Provide the (X, Y) coordinate of the cell's center where the given text is located.  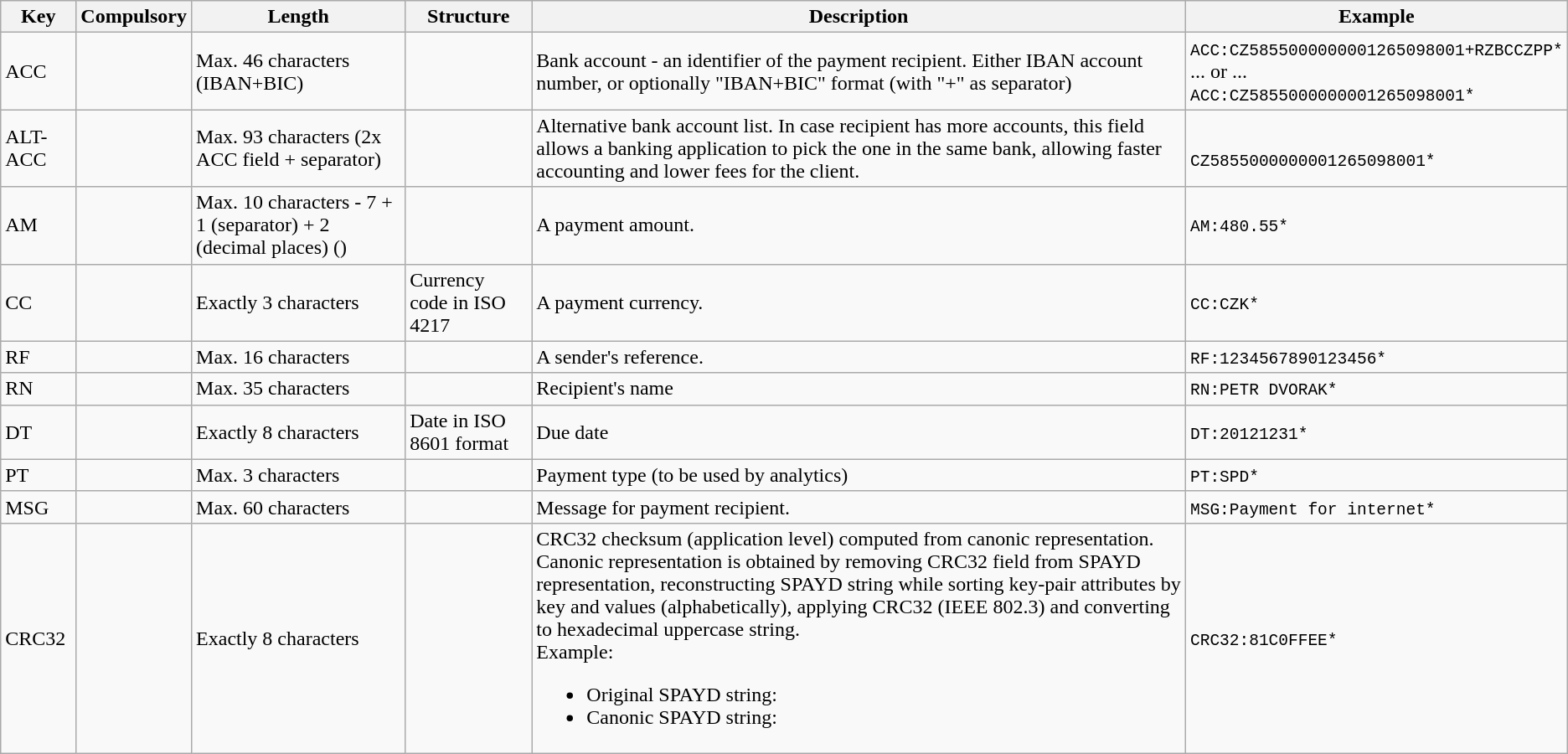
A payment amount. (859, 225)
Recipient's name (859, 389)
CZ5855000000001265098001* (1376, 148)
Example (1376, 17)
Max. 35 characters (298, 389)
AM:480.55* (1376, 225)
Max. 60 characters (298, 507)
Due date (859, 432)
Bank account - an identifier of the payment recipient. Either IBAN account number, or optionally "IBAN+BIC" format (with "+" as separator) (859, 71)
RF:1234567890123456* (1376, 357)
A sender's reference. (859, 357)
CRC32:81C0FFEE* (1376, 638)
Compulsory (134, 17)
DT (39, 432)
Max. 46 characters (IBAN+BIC) (298, 71)
RN:PETR DVORAK* (1376, 389)
Currency code in ISO 4217 (469, 302)
MSG (39, 507)
CC (39, 302)
Key (39, 17)
AM (39, 225)
Max. 93 characters (2x ACC field + separator) (298, 148)
DT:20121231* (1376, 432)
RN (39, 389)
PT (39, 475)
Max. 3 characters (298, 475)
A payment currency. (859, 302)
CC:CZK* (1376, 302)
Exactly 3 characters (298, 302)
RF (39, 357)
ACC (39, 71)
ALT-ACC (39, 148)
Max. 10 characters - 7 + 1 (separator) + 2 (decimal places) () (298, 225)
Message for payment recipient. (859, 507)
Description (859, 17)
Date in ISO 8601 format (469, 432)
Payment type (to be used by analytics) (859, 475)
Max. 16 characters (298, 357)
PT:SPD* (1376, 475)
MSG:Payment for internet* (1376, 507)
ACC:CZ5855000000001265098001+RZBCCZPP*... or ...ACC:CZ5855000000001265098001* (1376, 71)
CRC32 (39, 638)
Structure (469, 17)
Length (298, 17)
